Capture the cell that displays the provided text and extract its (X, Y) central coordinate. 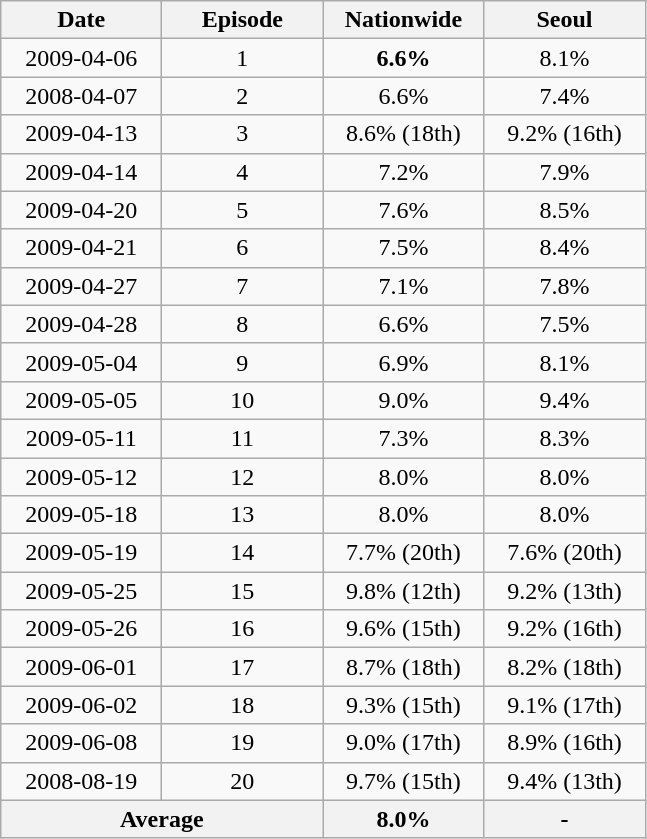
3 (242, 134)
2009-05-18 (82, 515)
8.2% (18th) (564, 667)
6 (242, 248)
8.9% (16th) (564, 743)
9.4% (13th) (564, 781)
2009-04-21 (82, 248)
Seoul (564, 20)
14 (242, 553)
2009-04-27 (82, 286)
7.7% (20th) (404, 553)
8 (242, 324)
9.3% (15th) (404, 705)
2009-05-11 (82, 438)
8.6% (18th) (404, 134)
1 (242, 58)
2009-06-01 (82, 667)
9.2% (13th) (564, 591)
15 (242, 591)
9.4% (564, 400)
13 (242, 515)
7.8% (564, 286)
9.1% (17th) (564, 705)
Nationwide (404, 20)
7.6% (404, 210)
2009-06-08 (82, 743)
8.3% (564, 438)
9.0% (404, 400)
6.9% (404, 362)
10 (242, 400)
2009-05-04 (82, 362)
2009-04-13 (82, 134)
8.4% (564, 248)
17 (242, 667)
7.6% (20th) (564, 553)
2009-04-14 (82, 172)
2009-05-25 (82, 591)
2009-05-05 (82, 400)
2008-08-19 (82, 781)
Average (162, 819)
7.9% (564, 172)
2009-04-20 (82, 210)
7.3% (404, 438)
2009-06-02 (82, 705)
2009-04-28 (82, 324)
4 (242, 172)
7.4% (564, 96)
11 (242, 438)
5 (242, 210)
2009-05-12 (82, 477)
8.7% (18th) (404, 667)
2008-04-07 (82, 96)
Episode (242, 20)
9 (242, 362)
9.8% (12th) (404, 591)
18 (242, 705)
7 (242, 286)
16 (242, 629)
9.6% (15th) (404, 629)
8.5% (564, 210)
9.7% (15th) (404, 781)
- (564, 819)
9.0% (17th) (404, 743)
2009-05-26 (82, 629)
12 (242, 477)
2009-05-19 (82, 553)
Date (82, 20)
2 (242, 96)
20 (242, 781)
2009-04-06 (82, 58)
7.1% (404, 286)
19 (242, 743)
7.2% (404, 172)
